For the text-containing cell, return its midpoint in [X, Y] coordinate format. 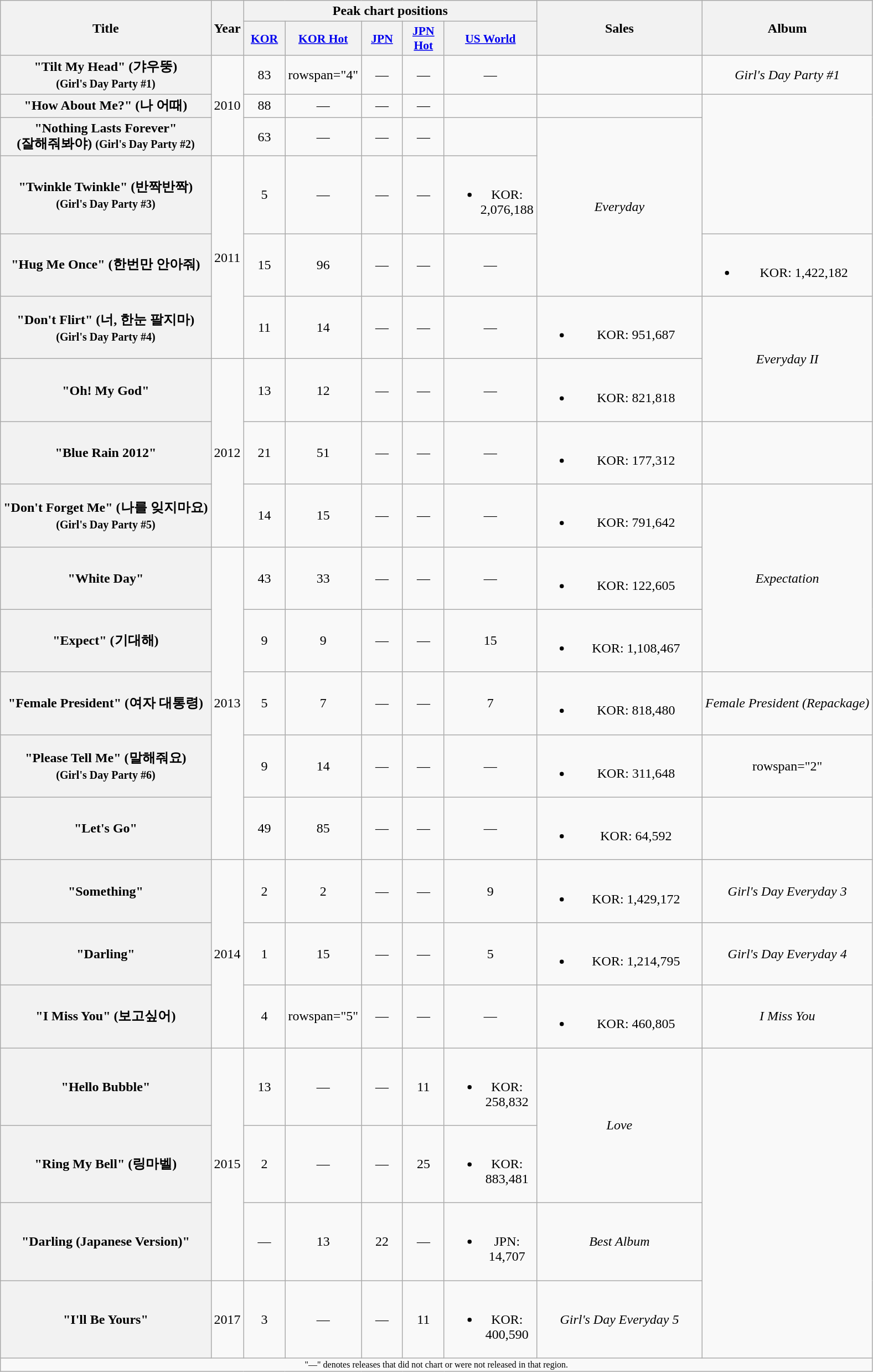
rowspan="2" [787, 765]
Album [787, 28]
KOR: 2,076,188 [490, 195]
KOR: 64,592 [619, 829]
"Expect" (기대해) [106, 640]
JPN: 14,707 [490, 1242]
83 [265, 75]
"Nothing Lasts Forever"(잘해줘봐야) (Girl's Day Party #2) [106, 137]
88 [265, 106]
JPN Hot [423, 39]
"Ring My Bell" (링마벨) [106, 1164]
25 [423, 1164]
KOR: 1,429,172 [619, 891]
Peak chart positions [390, 11]
51 [323, 453]
"Don't Flirt" (너, 한눈 팔지마)(Girl's Day Party #4) [106, 328]
Everyday II [787, 359]
KOR: 1,108,467 [619, 640]
KOR: 818,480 [619, 703]
KOR: 258,832 [490, 1087]
Girl's Day Everyday 5 [619, 1319]
KOR: 951,687 [619, 328]
"How About Me?" (나 어때) [106, 106]
KOR: 122,605 [619, 578]
KOR: 311,648 [619, 765]
Female President (Repackage) [787, 703]
"Darling" [106, 954]
22 [382, 1242]
Everyday [619, 207]
KOR: 791,642 [619, 515]
"I Miss You" (보고싶어) [106, 1016]
2010 [227, 106]
1 [265, 954]
33 [323, 578]
2011 [227, 258]
KOR: 1,422,182 [787, 265]
KOR: 177,312 [619, 453]
"Tilt My Head" (갸우뚱)(Girl's Day Party #1) [106, 75]
Best Album [619, 1242]
I Miss You [787, 1016]
2014 [227, 954]
Title [106, 28]
"Hug Me Once" (한번만 안아줘) [106, 265]
rowspan="5" [323, 1016]
KOR: 1,214,795 [619, 954]
"Let's Go" [106, 829]
US World [490, 39]
Love [619, 1126]
3 [265, 1319]
2012 [227, 453]
2017 [227, 1319]
Sales [619, 28]
"Twinkle Twinkle" (반짝반짝) (Girl's Day Party #3) [106, 195]
Expectation [787, 578]
"White Day" [106, 578]
"Hello Bubble" [106, 1087]
KOR Hot [323, 39]
4 [265, 1016]
Girl's Day Party #1 [787, 75]
Year [227, 28]
"Female President" (여자 대통령) [106, 703]
KOR: 460,805 [619, 1016]
KOR: 400,590 [490, 1319]
85 [323, 829]
"Darling (Japanese Version)" [106, 1242]
Girl's Day Everyday 4 [787, 954]
"I'll Be Yours" [106, 1319]
rowspan="4" [323, 75]
JPN [382, 39]
"Something" [106, 891]
2013 [227, 703]
63 [265, 137]
12 [323, 390]
21 [265, 453]
KOR [265, 39]
"Oh! My God" [106, 390]
"—" denotes releases that did not chart or were not released in that region. [436, 1365]
KOR: 821,818 [619, 390]
Girl's Day Everyday 3 [787, 891]
2015 [227, 1164]
"Blue Rain 2012" [106, 453]
"Please Tell Me" (말해줘요) (Girl's Day Party #6) [106, 765]
49 [265, 829]
KOR: 883,481 [490, 1164]
96 [323, 265]
"Don't Forget Me" (나를 잊지마요) (Girl's Day Party #5) [106, 515]
43 [265, 578]
